Detect which cell encompasses the target text, then output its (X, Y) center coordinate. 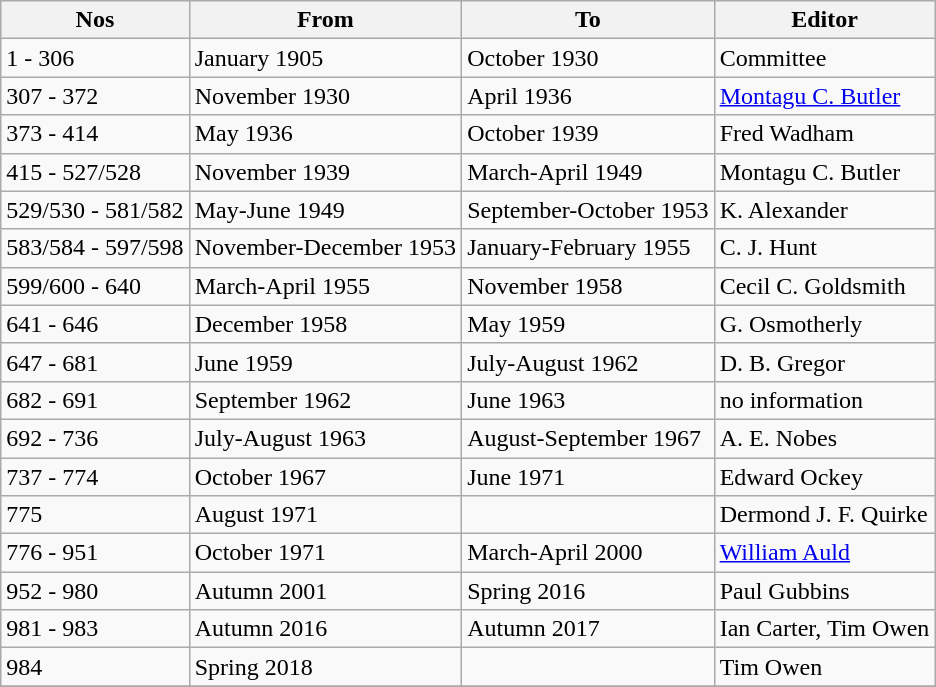
July-August 1963 (325, 438)
From (325, 20)
Paul Gubbins (824, 591)
Autumn 2016 (325, 629)
A. E. Nobes (824, 438)
Autumn 2001 (325, 591)
To (588, 20)
November-December 1953 (325, 248)
no information (824, 400)
776 - 951 (95, 553)
June 1971 (588, 477)
373 - 414 (95, 134)
952 - 980 (95, 591)
Cecil C. Goldsmith (824, 286)
July-August 1962 (588, 362)
March-April 2000 (588, 553)
September-October 1953 (588, 210)
Editor (824, 20)
C. J. Hunt (824, 248)
K. Alexander (824, 210)
December 1958 (325, 324)
Edward Ockey (824, 477)
November 1939 (325, 172)
583/584 - 597/598 (95, 248)
Fred Wadham (824, 134)
775 (95, 515)
March-April 1949 (588, 172)
April 1936 (588, 96)
Nos (95, 20)
October 1930 (588, 58)
May 1936 (325, 134)
1 - 306 (95, 58)
January-February 1955 (588, 248)
William Auld (824, 553)
647 - 681 (95, 362)
641 - 646 (95, 324)
415 - 527/528 (95, 172)
D. B. Gregor (824, 362)
August 1971 (325, 515)
November 1958 (588, 286)
January 1905 (325, 58)
529/530 - 581/582 (95, 210)
May 1959 (588, 324)
G. Osmotherly (824, 324)
March-April 1955 (325, 286)
August-September 1967 (588, 438)
October 1967 (325, 477)
Autumn 2017 (588, 629)
737 - 774 (95, 477)
Ian Carter, Tim Owen (824, 629)
Dermond J. F. Quirke (824, 515)
September 1962 (325, 400)
May-June 1949 (325, 210)
981 - 983 (95, 629)
June 1963 (588, 400)
October 1939 (588, 134)
October 1971 (325, 553)
Spring 2018 (325, 667)
June 1959 (325, 362)
692 - 736 (95, 438)
984 (95, 667)
November 1930 (325, 96)
Spring 2016 (588, 591)
Tim Owen (824, 667)
307 - 372 (95, 96)
599/600 - 640 (95, 286)
682 - 691 (95, 400)
Committee (824, 58)
